Identify which cell holds the provided text, then report its [X, Y] central coordinate. 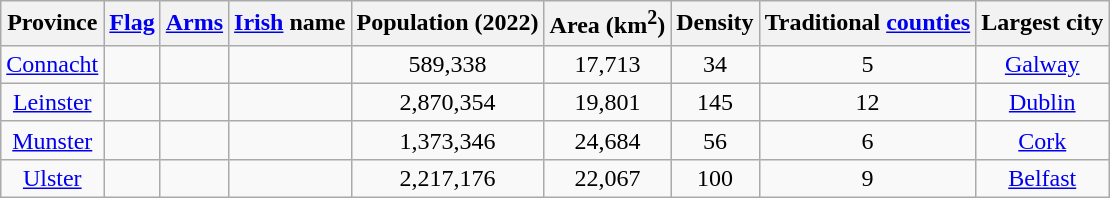
Flag [132, 24]
5 [868, 64]
2,870,354 [448, 102]
19,801 [608, 102]
Cork [1042, 140]
Area (km2) [608, 24]
Largest city [1042, 24]
56 [715, 140]
Irish name [290, 24]
9 [868, 178]
Leinster [52, 102]
2,217,176 [448, 178]
Connacht [52, 64]
Province [52, 24]
24,684 [608, 140]
Density [715, 24]
Traditional counties [868, 24]
589,338 [448, 64]
Belfast [1042, 178]
Population (2022) [448, 24]
Munster [52, 140]
12 [868, 102]
6 [868, 140]
17,713 [608, 64]
100 [715, 178]
34 [715, 64]
Ulster [52, 178]
Dublin [1042, 102]
Galway [1042, 64]
145 [715, 102]
Arms [194, 24]
22,067 [608, 178]
1,373,346 [448, 140]
